Output the [X, Y] coordinate of the center of the cell containing the given text.  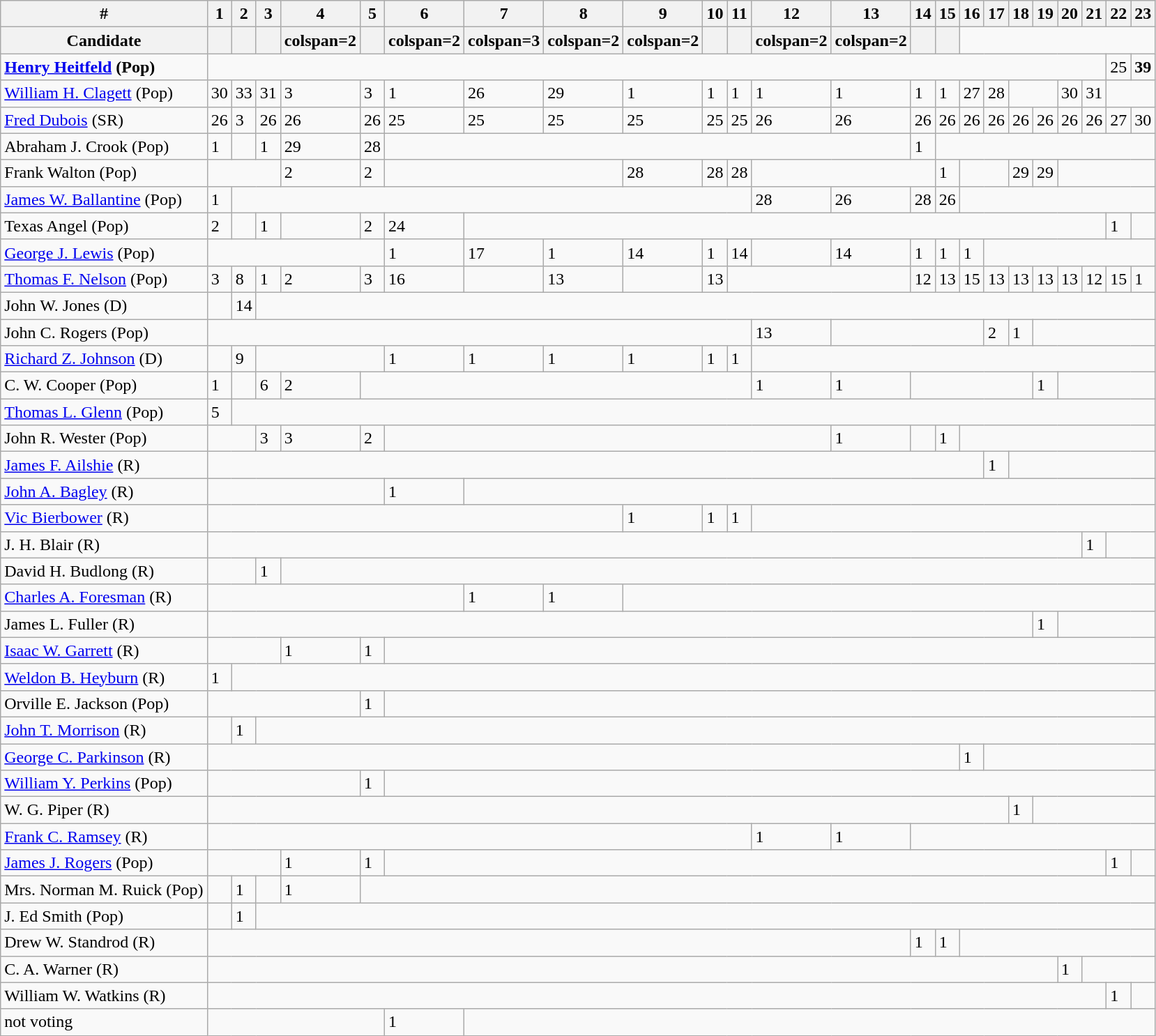
Frank C. Ramsey (R) [104, 837]
Henry Heitfeld (Pop) [104, 67]
C. A. Warner (R) [104, 969]
John T. Morrison (R) [104, 730]
11 [739, 14]
22 [1118, 14]
Thomas L. Glenn (Pop) [104, 412]
21 [1095, 14]
Richard Z. Johnson (D) [104, 359]
Abraham J. Crook (Pop) [104, 146]
18 [1021, 14]
James F. Ailshie (R) [104, 465]
Orville E. Jackson (Pop) [104, 703]
William Y. Perkins (Pop) [104, 784]
10 [715, 14]
Fred Dubois (SR) [104, 120]
W. G. Piper (R) [104, 810]
James W. Ballantine (Pop) [104, 199]
John W. Jones (D) [104, 305]
George C. Parkinson (R) [104, 756]
George J. Lewis (Pop) [104, 252]
C. W. Cooper (Pop) [104, 386]
Vic Bierbower (R) [104, 518]
John R. Wester (Pop) [104, 439]
Thomas F. Nelson (Pop) [104, 279]
William H. Clagett (Pop) [104, 93]
J. Ed Smith (Pop) [104, 916]
Texas Angel (Pop) [104, 226]
Candidate [104, 40]
20 [1070, 14]
James L. Fuller (R) [104, 624]
David H. Budlong (R) [104, 571]
colspan=3 [504, 40]
Drew W. Standrod (R) [104, 943]
24 [424, 226]
Frank Walton (Pop) [104, 173]
John A. Bagley (R) [104, 492]
William W. Watkins (R) [104, 996]
Charles A. Foresman (R) [104, 597]
33 [244, 93]
Mrs. Norman M. Ruick (Pop) [104, 890]
James J. Rogers (Pop) [104, 863]
John C. Rogers (Pop) [104, 333]
# [104, 14]
7 [504, 14]
4 [320, 14]
19 [1044, 14]
23 [1143, 14]
not voting [104, 1022]
J. H. Blair (R) [104, 544]
Weldon B. Heyburn (R) [104, 677]
Isaac W. Garrett (R) [104, 650]
39 [1143, 67]
